Extract the [X, Y] coordinate from the center of the cell holding the provided text.  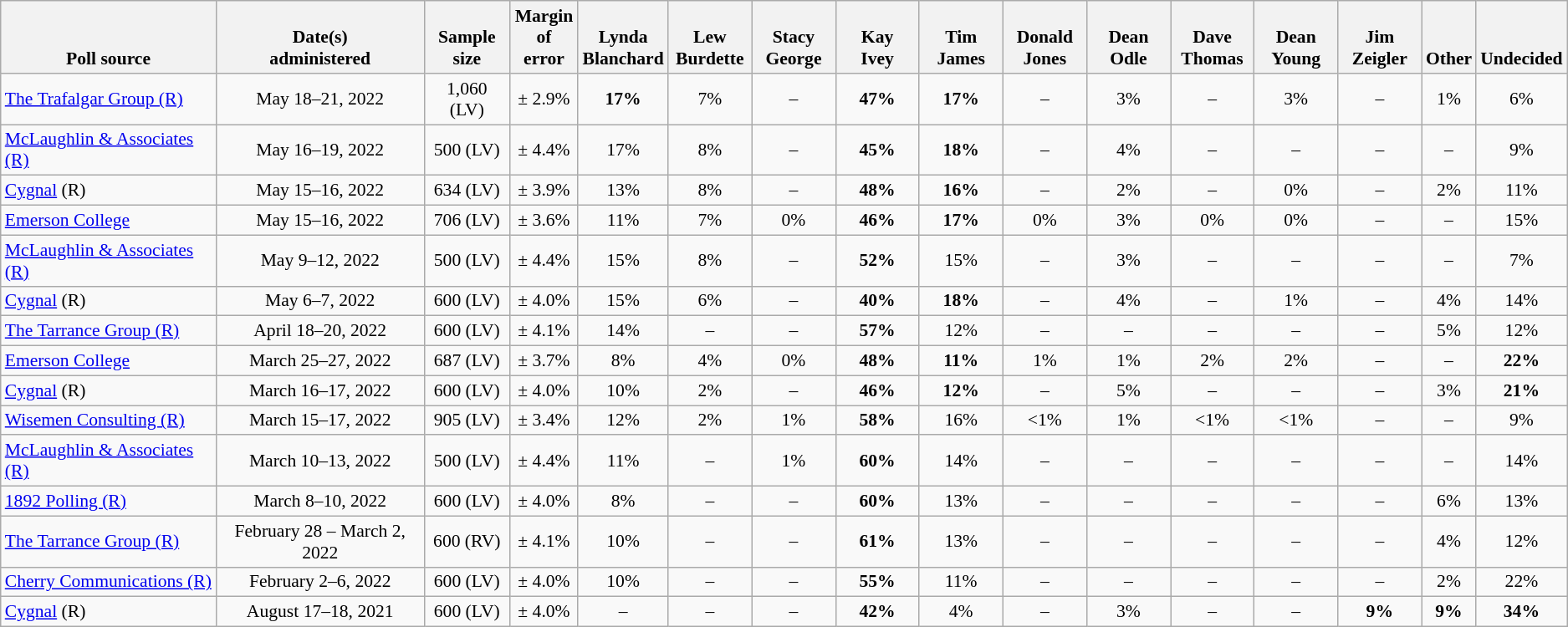
21% [1522, 390]
905 (LV) [467, 421]
47% [877, 99]
600 (RV) [467, 542]
TimJames [961, 37]
May 6–7, 2022 [319, 301]
1892 Polling (R) [109, 502]
58% [877, 421]
March 8–10, 2022 [319, 502]
Marginof error [544, 37]
Cherry Communications (R) [109, 582]
DeanOdle [1128, 37]
57% [877, 331]
StacyGeorge [794, 37]
45% [877, 150]
DaveThomas [1213, 37]
February 2–6, 2022 [319, 582]
March 25–27, 2022 [319, 361]
LewBurdette [710, 37]
687 (LV) [467, 361]
Undecided [1522, 37]
1,060 (LV) [467, 99]
February 28 – March 2, 2022 [319, 542]
52% [877, 261]
40% [877, 301]
55% [877, 582]
61% [877, 542]
± 3.4% [544, 421]
LyndaBlanchard [622, 37]
DonaldJones [1044, 37]
May 9–12, 2022 [319, 261]
Poll source [109, 37]
JimZeigler [1380, 37]
KayIvey [877, 37]
± 3.7% [544, 361]
± 2.9% [544, 99]
42% [877, 612]
706 (LV) [467, 221]
April 18–20, 2022 [319, 331]
May 18–21, 2022 [319, 99]
Other [1448, 37]
August 17–18, 2021 [319, 612]
May 16–19, 2022 [319, 150]
March 15–17, 2022 [319, 421]
DeanYoung [1296, 37]
Samplesize [467, 37]
The Trafalgar Group (R) [109, 99]
34% [1522, 612]
634 (LV) [467, 191]
± 3.6% [544, 221]
March 16–17, 2022 [319, 390]
Wisemen Consulting (R) [109, 421]
± 3.9% [544, 191]
March 10–13, 2022 [319, 461]
Date(s)administered [319, 37]
